Detect which cell encompasses the target text, then output its [X, Y] center coordinate. 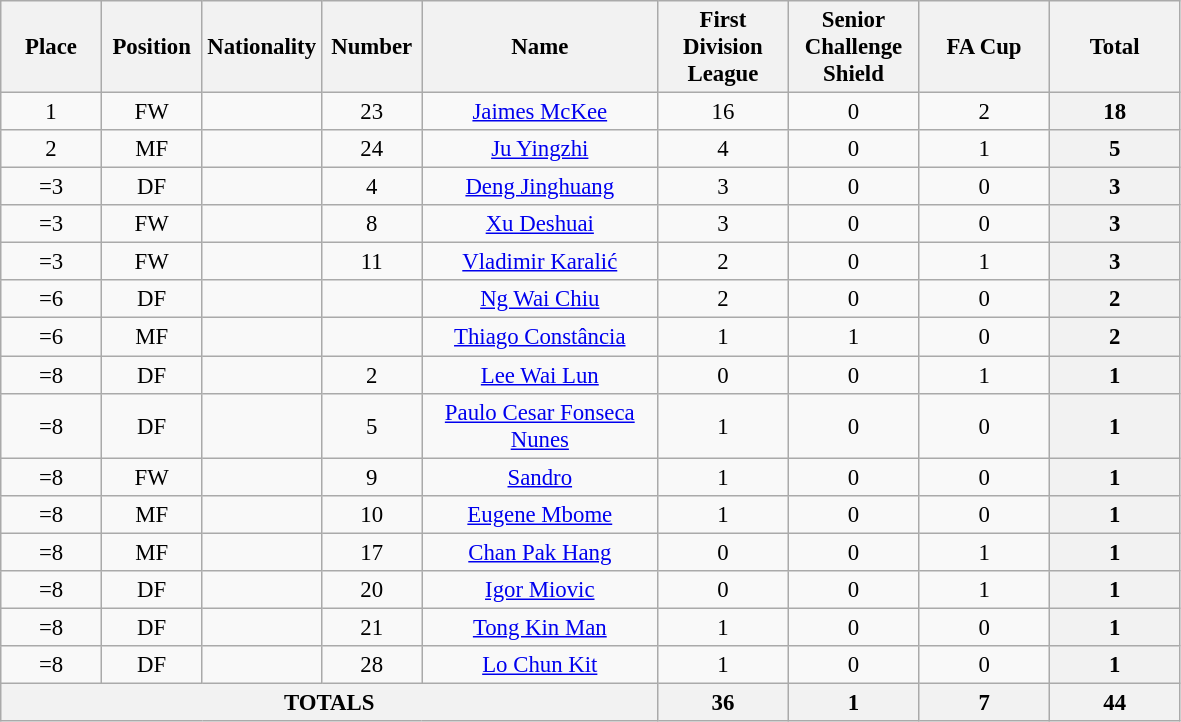
36 [724, 702]
21 [372, 627]
Tong Kin Man [540, 627]
23 [372, 112]
8 [372, 224]
20 [372, 590]
Senior Challenge Shield [854, 47]
28 [372, 665]
24 [372, 149]
Place [52, 47]
9 [372, 477]
Nationality [262, 47]
Eugene Mbome [540, 514]
Lee Wai Lun [540, 375]
Deng Jinghuang [540, 187]
First Division League [724, 47]
10 [372, 514]
TOTALS [330, 702]
Ju Yingzhi [540, 149]
Jaimes McKee [540, 112]
Name [540, 47]
Xu Deshuai [540, 224]
Igor Miovic [540, 590]
Total [1114, 47]
44 [1114, 702]
7 [984, 702]
Paulo Cesar Fonseca Nunes [540, 426]
FA Cup [984, 47]
Number [372, 47]
Lo Chun Kit [540, 665]
16 [724, 112]
Chan Pak Hang [540, 552]
Position [152, 47]
18 [1114, 112]
Vladimir Karalić [540, 262]
Thiago Constância [540, 337]
Ng Wai Chiu [540, 299]
Sandro [540, 477]
17 [372, 552]
11 [372, 262]
